Detect which cell encompasses the target text, then output its [x, y] center coordinate. 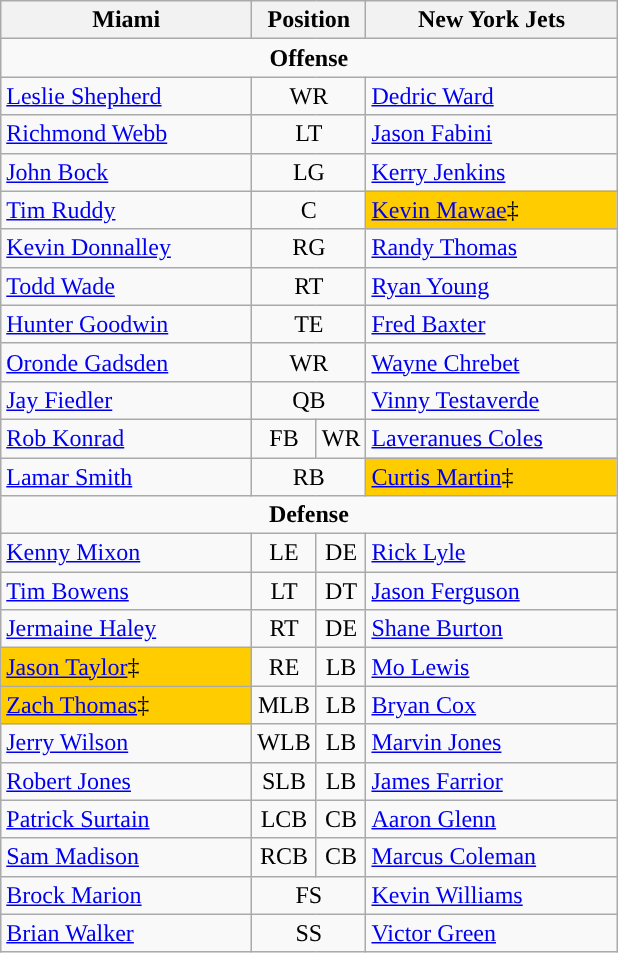
Fred Baxter [492, 324]
SS [309, 933]
Offense [309, 58]
Jay Fiedler [126, 400]
LE [284, 553]
DT [341, 591]
RE [284, 667]
Dedric Ward [492, 96]
Wayne Chrebet [492, 362]
Victor Green [492, 933]
Kenny Mixon [126, 553]
Patrick Surtain [126, 819]
FB [284, 438]
Jason Fabini [492, 134]
Curtis Martin‡ [492, 477]
Kevin Donnalley [126, 248]
Marcus Coleman [492, 857]
QB [309, 400]
Richmond Webb [126, 134]
RG [309, 248]
Hunter Goodwin [126, 324]
Randy Thomas [492, 248]
John Bock [126, 172]
Lamar Smith [126, 477]
Mo Lewis [492, 667]
TE [309, 324]
Leslie Shepherd [126, 96]
Tim Ruddy [126, 210]
MLB [284, 705]
Brian Walker [126, 933]
LCB [284, 819]
SLB [284, 781]
Sam Madison [126, 857]
Jermaine Haley [126, 629]
Jason Ferguson [492, 591]
Miami [126, 20]
Kevin Williams [492, 895]
New York Jets [492, 20]
Kerry Jenkins [492, 172]
Brock Marion [126, 895]
Defense [309, 515]
LG [309, 172]
Vinny Testaverde [492, 400]
Rob Konrad [126, 438]
Bryan Cox [492, 705]
FS [309, 895]
RB [309, 477]
C [309, 210]
WLB [284, 743]
Laveranues Coles [492, 438]
Ryan Young [492, 286]
Marvin Jones [492, 743]
Jason Taylor‡ [126, 667]
Jerry Wilson [126, 743]
Rick Lyle [492, 553]
James Farrior [492, 781]
Oronde Gadsden [126, 362]
Robert Jones [126, 781]
RCB [284, 857]
Todd Wade [126, 286]
Shane Burton [492, 629]
Zach Thomas‡ [126, 705]
Kevin Mawae‡ [492, 210]
Tim Bowens [126, 591]
Aaron Glenn [492, 819]
Position [309, 20]
